Detect which cell encompasses the target text, then output its (x, y) center coordinate. 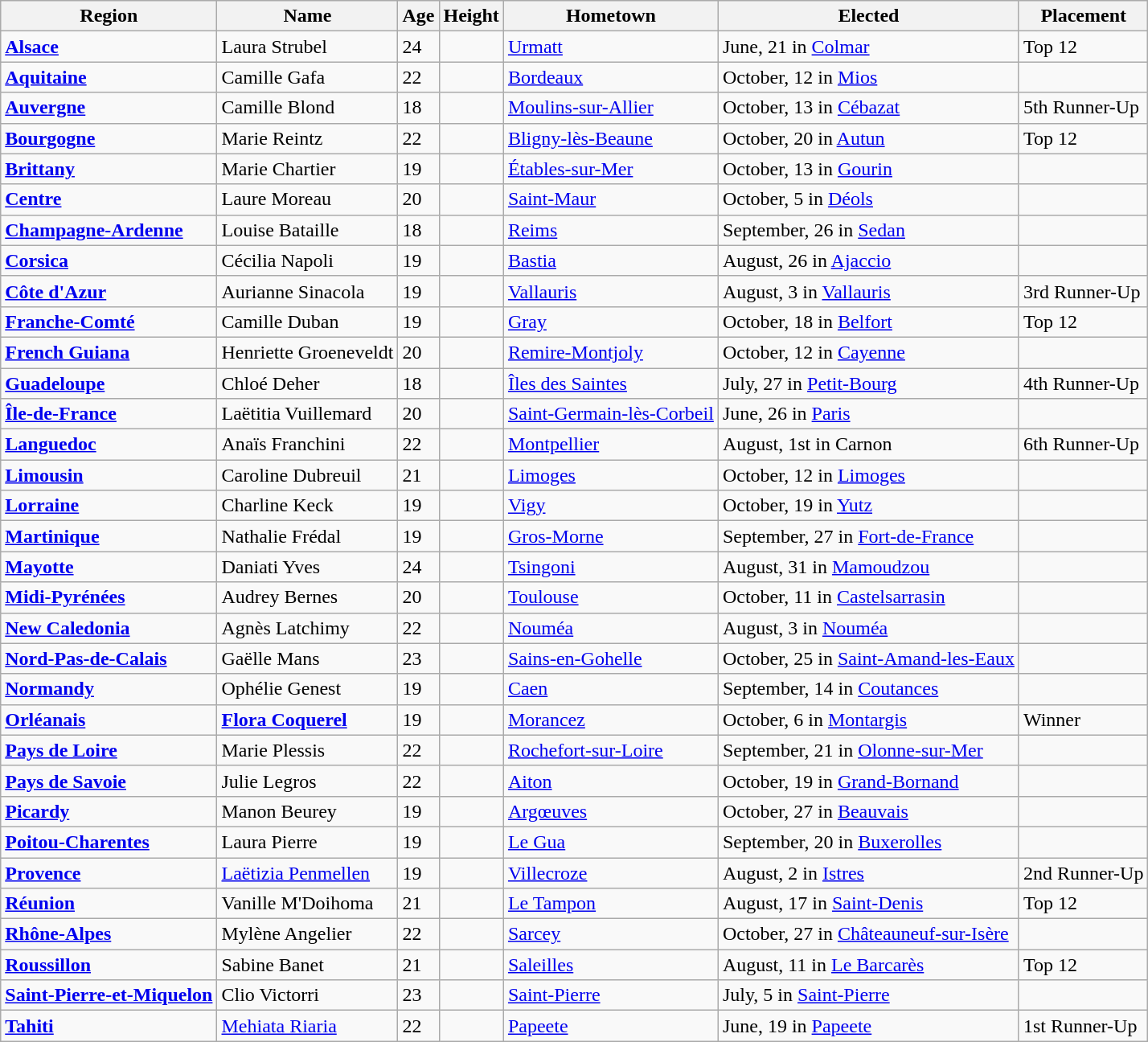
Mylène Angelier (307, 934)
Sabine Banet (307, 965)
Ophélie Genest (307, 689)
Mayotte (109, 567)
Toulouse (611, 597)
Limousin (109, 475)
October, 12 in Limoges (868, 475)
Bordeaux (611, 77)
Hometown (611, 16)
June, 26 in Paris (868, 414)
Charline Keck (307, 506)
September, 21 in Olonne-sur-Mer (868, 750)
Aquitaine (109, 77)
Caroline Dubreuil (307, 475)
Nord-Pas-de-Calais (109, 658)
Daniati Yves (307, 567)
Martinique (109, 536)
Tsingoni (611, 567)
Name (307, 16)
Urmatt (611, 47)
October, 13 in Gourin (868, 169)
Caen (611, 689)
October, 6 in Montargis (868, 720)
Saint-Pierre (611, 995)
September, 26 in Sedan (868, 230)
October, 27 in Châteauneuf-sur-Isère (868, 934)
Vanille M'Doihoma (307, 904)
Aiton (611, 781)
Nouméa (611, 628)
October, 11 in Castelsarrasin (868, 597)
August, 17 in Saint-Denis (868, 904)
Laëtitia Vuillemard (307, 414)
French Guiana (109, 352)
Réunion (109, 904)
Camille Blond (307, 108)
Marie Chartier (307, 169)
Guadeloupe (109, 384)
Corsica (109, 260)
Orléanais (109, 720)
Moulins-sur-Allier (611, 108)
Bastia (611, 260)
Laëtizia Penmellen (307, 872)
Bligny-lès-Beaune (611, 138)
New Caledonia (109, 628)
Flora Coquerel (307, 720)
Vallauris (611, 291)
Villecroze (611, 872)
Camille Duban (307, 322)
August, 2 in Istres (868, 872)
Le Gua (611, 842)
Pays de Savoie (109, 781)
Camille Gafa (307, 77)
Audrey Bernes (307, 597)
1st Runner-Up (1084, 1026)
4th Runner-Up (1084, 384)
Louise Bataille (307, 230)
Limoges (611, 475)
Pays de Loire (109, 750)
October, 19 in Grand-Bornand (868, 781)
Anaïs Franchini (307, 445)
Saint-Germain-lès-Corbeil (611, 414)
Henriette Groeneveldt (307, 352)
October, 5 in Déols (868, 199)
Rhône-Alpes (109, 934)
October, 20 in Autun (868, 138)
June, 19 in Papeete (868, 1026)
Cécilia Napoli (307, 260)
Height (471, 16)
August, 11 in Le Barcarès (868, 965)
Region (109, 16)
Sarcey (611, 934)
Poitou-Charentes (109, 842)
October, 12 in Cayenne (868, 352)
3rd Runner-Up (1084, 291)
6th Runner-Up (1084, 445)
Mehiata Riaria (307, 1026)
October, 27 in Beauvais (868, 811)
October, 13 in Cébazat (868, 108)
Auvergne (109, 108)
Reims (611, 230)
Bourgogne (109, 138)
Roussillon (109, 965)
Normandy (109, 689)
Languedoc (109, 445)
Chloé Deher (307, 384)
Provence (109, 872)
Aurianne Sinacola (307, 291)
Îles des Saintes (611, 384)
Winner (1084, 720)
Papeete (611, 1026)
October, 18 in Belfort (868, 322)
Gros-Morne (611, 536)
October, 12 in Mios (868, 77)
Étables-sur-Mer (611, 169)
June, 21 in Colmar (868, 47)
Midi-Pyrénées (109, 597)
August, 26 in Ajaccio (868, 260)
July, 5 in Saint-Pierre (868, 995)
Île-de-France (109, 414)
Côte d'Azur (109, 291)
Montpellier (611, 445)
Laura Strubel (307, 47)
Marie Plessis (307, 750)
Saint-Pierre-et-Miquelon (109, 995)
Placement (1084, 16)
Marie Reintz (307, 138)
September, 27 in Fort-de-France (868, 536)
Laura Pierre (307, 842)
Age (418, 16)
Remire-Montjoly (611, 352)
Sains-en-Gohelle (611, 658)
Morancez (611, 720)
Picardy (109, 811)
Saleilles (611, 965)
August, 31 in Mamoudzou (868, 567)
Julie Legros (307, 781)
October, 25 in Saint-Amand-les-Eaux (868, 658)
July, 27 in Petit-Bourg (868, 384)
Alsace (109, 47)
Centre (109, 199)
August, 3 in Vallauris (868, 291)
Gaëlle Mans (307, 658)
September, 20 in Buxerolles (868, 842)
September, 14 in Coutances (868, 689)
Champagne-Ardenne (109, 230)
Elected (868, 16)
Vigy (611, 506)
Lorraine (109, 506)
August, 1st in Carnon (868, 445)
Nathalie Frédal (307, 536)
Agnès Latchimy (307, 628)
Saint-Maur (611, 199)
Franche-Comté (109, 322)
Gray (611, 322)
2nd Runner-Up (1084, 872)
Tahiti (109, 1026)
Manon Beurey (307, 811)
Rochefort-sur-Loire (611, 750)
Le Tampon (611, 904)
Laure Moreau (307, 199)
October, 19 in Yutz (868, 506)
August, 3 in Nouméa (868, 628)
5th Runner-Up (1084, 108)
Clio Victorri (307, 995)
Brittany (109, 169)
Argœuves (611, 811)
